Identify which cell holds the provided text, then report its (x, y) central coordinate. 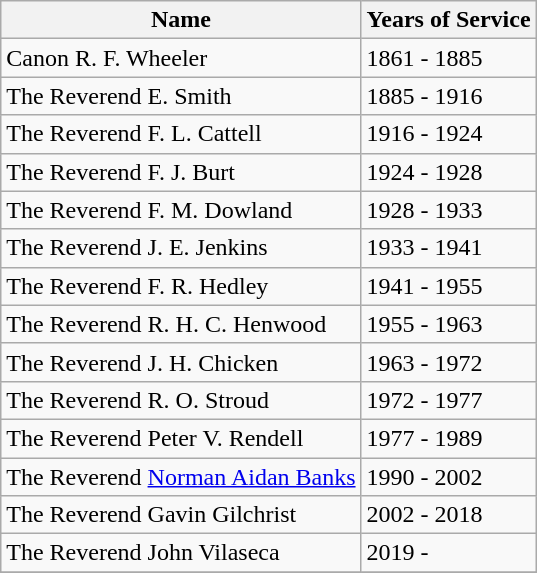
1972 - 1977 (448, 400)
Name (181, 20)
The Reverend Gavin Gilchrist (181, 515)
Years of Service (448, 20)
The Reverend E. Smith (181, 96)
1933 - 1941 (448, 248)
The Reverend R. H. C. Henwood (181, 324)
1924 - 1928 (448, 172)
1963 - 1972 (448, 362)
The Reverend F. L. Cattell (181, 134)
The Reverend J. H. Chicken (181, 362)
2019 - (448, 553)
1990 - 2002 (448, 477)
1955 - 1963 (448, 324)
1885 - 1916 (448, 96)
1916 - 1924 (448, 134)
The Reverend John Vilaseca (181, 553)
2002 - 2018 (448, 515)
The Reverend F. J. Burt (181, 172)
The Reverend J. E. Jenkins (181, 248)
1977 - 1989 (448, 438)
1928 - 1933 (448, 210)
The Reverend Norman Aidan Banks (181, 477)
1861 - 1885 (448, 58)
The Reverend F. R. Hedley (181, 286)
1941 - 1955 (448, 286)
Canon R. F. Wheeler (181, 58)
The Reverend F. M. Dowland (181, 210)
The Reverend R. O. Stroud (181, 400)
The Reverend Peter V. Rendell (181, 438)
